From the cell containing the given text, extract its center point as [x, y] coordinate. 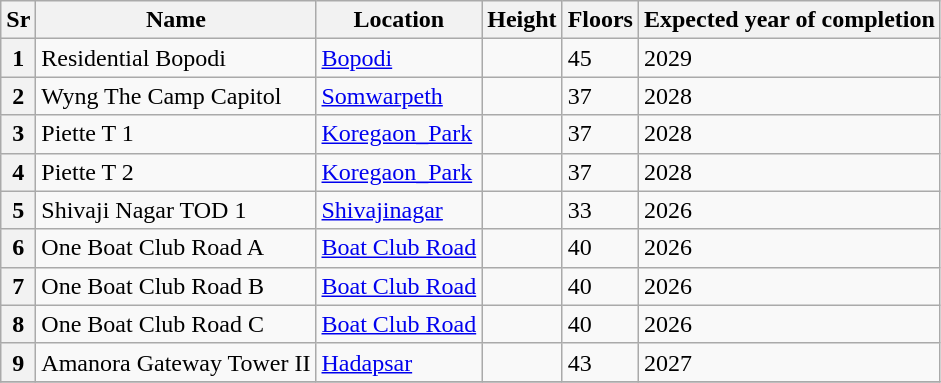
8 [18, 324]
Residential Bopodi [176, 58]
9 [18, 362]
4 [18, 172]
Floors [600, 20]
One Boat Club Road C [176, 324]
Hadapsar [399, 362]
One Boat Club Road B [176, 286]
2 [18, 96]
1 [18, 58]
Piette T 2 [176, 172]
3 [18, 134]
Location [399, 20]
7 [18, 286]
Somwarpeth [399, 96]
43 [600, 362]
Bopodi [399, 58]
Expected year of completion [789, 20]
45 [600, 58]
2027 [789, 362]
Shivaji Nagar TOD 1 [176, 210]
Piette T 1 [176, 134]
Shivajinagar [399, 210]
One Boat Club Road A [176, 248]
Height [522, 20]
2029 [789, 58]
Wyng The Camp Capitol [176, 96]
6 [18, 248]
5 [18, 210]
Sr [18, 20]
Name [176, 20]
Amanora Gateway Tower II [176, 362]
33 [600, 210]
